Provide the [X, Y] coordinate of the cell's center where the given text is located.  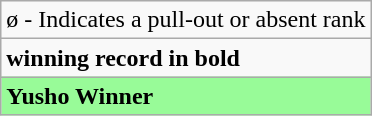
ø - Indicates a pull-out or absent rank [186, 20]
winning record in bold [186, 58]
Yusho Winner [186, 96]
